Capture the cell that displays the provided text and extract its [X, Y] central coordinate. 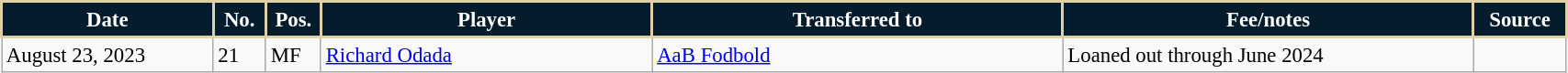
Richard Odada [487, 55]
Player [487, 20]
21 [239, 55]
No. [239, 20]
Date [108, 20]
Source [1519, 20]
Transferred to [858, 20]
MF [293, 55]
Fee/notes [1268, 20]
Pos. [293, 20]
August 23, 2023 [108, 55]
Loaned out through June 2024 [1268, 55]
AaB Fodbold [858, 55]
